Search for the cell housing the specified text and yield its (X, Y) center coordinate. 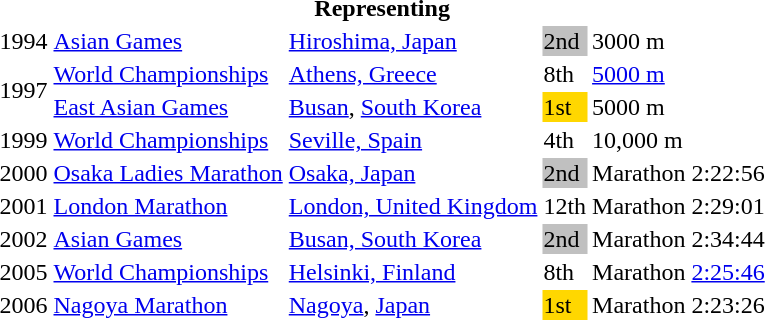
12th (565, 206)
Nagoya, Japan (413, 305)
Nagoya Marathon (168, 305)
East Asian Games (168, 107)
London, United Kingdom (413, 206)
Osaka Ladies Marathon (168, 173)
10,000 m (639, 140)
Athens, Greece (413, 74)
4th (565, 140)
London Marathon (168, 206)
Hiroshima, Japan (413, 41)
Osaka, Japan (413, 173)
Seville, Spain (413, 140)
Helsinki, Finland (413, 272)
3000 m (639, 41)
